Scan for the cell matching the given text and deliver its [x, y] coordinate at center. 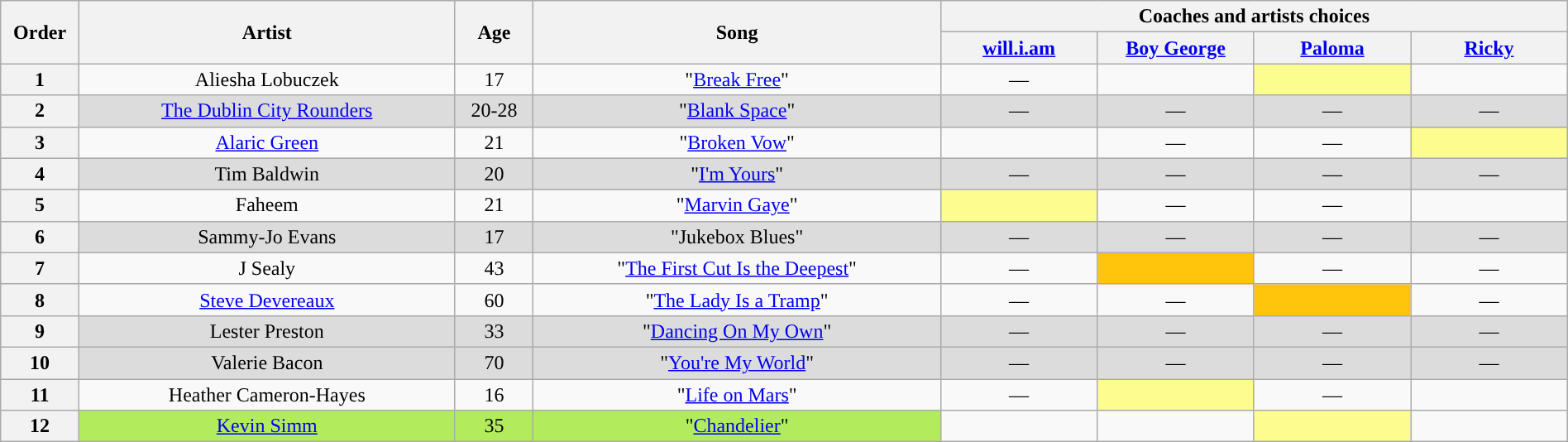
70 [495, 363]
11 [40, 395]
Order [40, 32]
Age [495, 32]
20 [495, 174]
"Jukebox Blues" [738, 237]
7 [40, 268]
Aliesha Lobuczek [266, 79]
"Marvin Gaye" [738, 205]
"Life on Mars" [738, 395]
Artist [266, 32]
12 [40, 426]
"Chandelier" [738, 426]
"Broken Vow" [738, 142]
Steve Devereaux [266, 300]
"You're My World" [738, 363]
"Blank Space" [738, 111]
Coaches and artists choices [1254, 17]
Sammy-Jo Evans [266, 237]
16 [495, 395]
60 [495, 300]
"I'm Yours" [738, 174]
"Break Free" [738, 79]
9 [40, 331]
Lester Preston [266, 331]
Song [738, 32]
33 [495, 331]
43 [495, 268]
The Dublin City Rounders [266, 111]
"The Lady Is a Tramp" [738, 300]
"Dancing On My Own" [738, 331]
Heather Cameron-Hayes [266, 395]
will.i.am [1019, 48]
Paloma [1331, 48]
1 [40, 79]
5 [40, 205]
Valerie Bacon [266, 363]
Kevin Simm [266, 426]
J Sealy [266, 268]
6 [40, 237]
Faheem [266, 205]
3 [40, 142]
Boy George [1176, 48]
Alaric Green [266, 142]
Ricky [1489, 48]
"The First Cut Is the Deepest" [738, 268]
10 [40, 363]
Tim Baldwin [266, 174]
2 [40, 111]
20-28 [495, 111]
35 [495, 426]
4 [40, 174]
8 [40, 300]
